Determine the [x, y] coordinate at the center of the cell enclosing the given text.  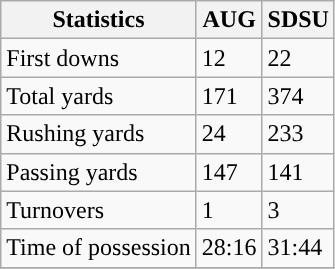
233 [298, 134]
141 [298, 172]
1 [229, 210]
Turnovers [99, 210]
12 [229, 58]
AUG [229, 20]
Rushing yards [99, 134]
374 [298, 96]
Time of possession [99, 248]
31:44 [298, 248]
SDSU [298, 20]
171 [229, 96]
3 [298, 210]
28:16 [229, 248]
147 [229, 172]
First downs [99, 58]
22 [298, 58]
Passing yards [99, 172]
Statistics [99, 20]
Total yards [99, 96]
24 [229, 134]
